From the cell containing the given text, extract its center point as (x, y) coordinate. 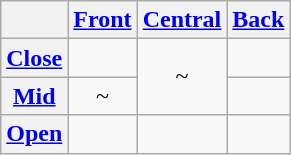
Open (34, 134)
Back (258, 20)
Mid (34, 96)
Front (102, 20)
Central (182, 20)
Close (34, 58)
